Return (X, Y) of the center of cell containing provided text 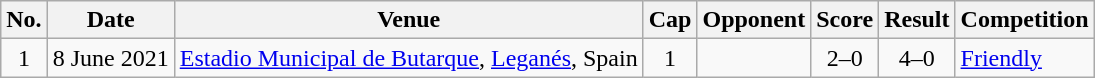
Date (110, 20)
Score (845, 20)
Cap (670, 20)
2–0 (845, 58)
4–0 (917, 58)
Competition (1024, 20)
8 June 2021 (110, 58)
Venue (408, 20)
Result (917, 20)
Opponent (754, 20)
Friendly (1024, 58)
Estadio Municipal de Butarque, Leganés, Spain (408, 58)
No. (24, 20)
